Find where the given text appears and provide that cell's center as [X, Y] coordinate. 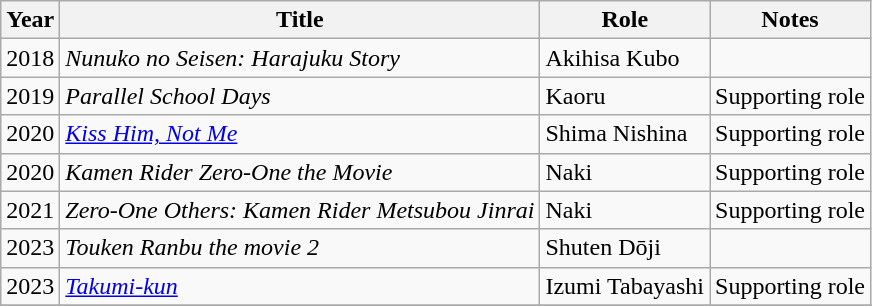
Notes [790, 20]
Year [30, 20]
2018 [30, 58]
Kiss Him, Not Me [300, 134]
Izumi Tabayashi [625, 286]
Kaoru [625, 96]
Akihisa Kubo [625, 58]
Parallel School Days [300, 96]
Nunuko no Seisen: Harajuku Story [300, 58]
2021 [30, 210]
Shuten Dōji [625, 248]
Takumi-kun [300, 286]
Zero-One Others: Kamen Rider Metsubou Jinrai [300, 210]
Kamen Rider Zero-One the Movie [300, 172]
2019 [30, 96]
Shima Nishina [625, 134]
Role [625, 20]
Touken Ranbu the movie 2 [300, 248]
Title [300, 20]
